Return [X, Y] of the center of cell containing provided text 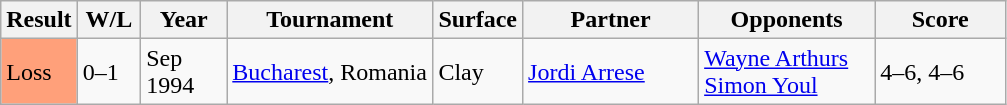
Loss [39, 72]
Opponents [787, 20]
Sep 1994 [184, 72]
Tournament [330, 20]
Result [39, 20]
W/L [109, 20]
Jordi Arrese [611, 72]
Bucharest, Romania [330, 72]
Score [940, 20]
0–1 [109, 72]
Clay [478, 72]
Year [184, 20]
Wayne Arthurs Simon Youl [787, 72]
Partner [611, 20]
4–6, 4–6 [940, 72]
Surface [478, 20]
